Detect which cell encompasses the target text, then output its [X, Y] center coordinate. 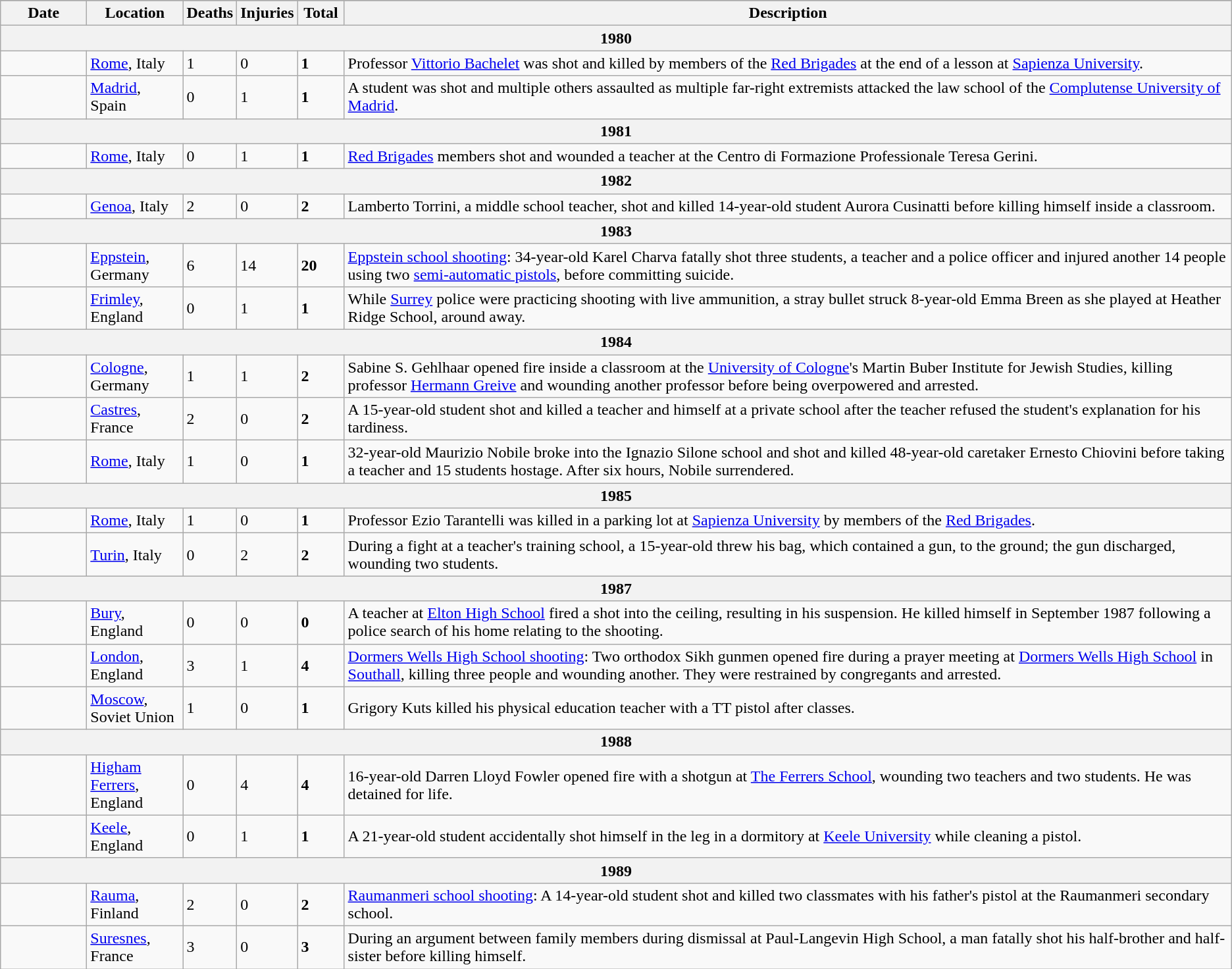
Frimley, England [135, 308]
Rauma, Finland [135, 904]
Professor Vittorio Bachelet was shot and killed by members of the Red Brigades at the end of a lesson at Sapienza University. [788, 63]
1987 [616, 589]
Red Brigades members shot and wounded a teacher at the Centro di Formazione Professionale Teresa Gerini. [788, 156]
1980 [616, 38]
Genoa, Italy [135, 206]
1984 [616, 342]
1989 [616, 870]
Keele, England [135, 836]
Date [43, 13]
20 [321, 265]
Cologne, Germany [135, 375]
1983 [616, 231]
London, England [135, 665]
Raumanmeri school shooting: A 14-year-old student shot and killed two classmates with his father's pistol at the Raumanmeri secondary school. [788, 904]
Eppstein, Germany [135, 265]
Castres, France [135, 419]
Professor Ezio Tarantelli was killed in a parking lot at Sapienza University by members of the Red Brigades. [788, 521]
Turin, Italy [135, 554]
A 21-year-old student accidentally shot himself in the leg in a dormitory at Keele University while cleaning a pistol. [788, 836]
Madrid, Spain [135, 97]
A student was shot and multiple others assaulted as multiple far-right extremists attacked the law school of the Complutense University of Madrid. [788, 97]
Bury, England [135, 623]
1988 [616, 742]
Injuries [267, 13]
Lamberto Torrini, a middle school teacher, shot and killed 14-year-old student Aurora Cusinatti before killing himself inside a classroom. [788, 206]
Moscow, Soviet Union [135, 708]
14 [267, 265]
16-year-old Darren Lloyd Fowler opened fire with a shotgun at The Ferrers School, wounding two teachers and two students. He was detained for life. [788, 785]
Suresnes, France [135, 947]
1981 [616, 131]
Description [788, 13]
Location [135, 13]
6 [210, 265]
Deaths [210, 13]
Grigory Kuts killed his physical education teacher with a TT pistol after classes. [788, 708]
Total [321, 13]
1985 [616, 496]
Higham Ferrers, England [135, 785]
1982 [616, 181]
